Find where the given text appears and provide that cell's center as (x, y) coordinate. 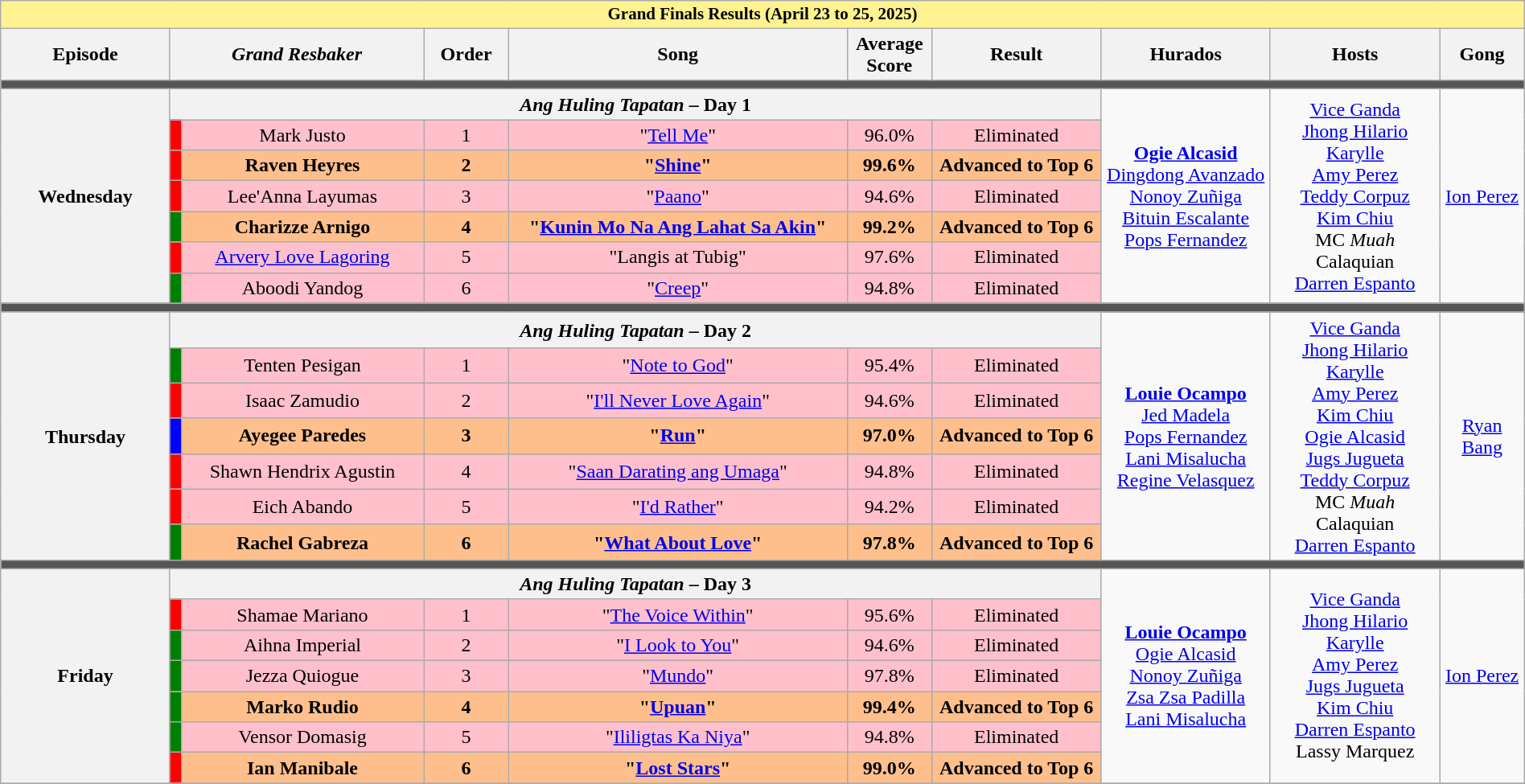
99.6% (890, 166)
95.6% (890, 614)
Vensor Domasig (302, 737)
Vice GandaJhong HilarioKarylleAmy PerezTeddy CorpuzKim ChiuMC Muah CalaquianDarren Espanto (1354, 196)
Gong (1482, 55)
"Paano" (677, 196)
Jezza Quiogue (302, 676)
Isaac Zamudio (302, 400)
95.4% (890, 365)
Shawn Hendrix Agustin (302, 471)
"Creep" (677, 288)
"Saan Darating ang Umaga" (677, 471)
Aboodi Yandog (302, 288)
Friday (85, 675)
"Kunin Mo Na Ang Lahat Sa Akin" (677, 227)
Eich Abando (302, 507)
Louie OcampoJed MadelaPops FernandezLani MisaluchaRegine Velasquez (1186, 436)
Marko Rudio (302, 707)
Order (467, 55)
"Mundo" (677, 676)
99.4% (890, 707)
97.6% (890, 257)
"I'll Never Love Again" (677, 400)
Ang Huling Tapatan – Day 1 (635, 105)
Shamae Mariano (302, 614)
"Note to God" (677, 365)
Arvery Love Lagoring (302, 257)
Ang Huling Tapatan – Day 3 (635, 584)
Ayegee Paredes (302, 436)
Ian Manibale (302, 768)
Mark Justo (302, 135)
Vice GandaJhong HilarioKarylleAmy PerezJugs JuguetaKim ChiuDarren EspantoLassy Marquez (1354, 675)
Raven Heyres (302, 166)
Song (677, 55)
"Lost Stars" (677, 768)
94.2% (890, 507)
Average Score (890, 55)
Ang Huling Tapatan – Day 2 (635, 330)
"Upuan" (677, 707)
Wednesday (85, 196)
Lee'Anna Layumas (302, 196)
"Langis at Tubig" (677, 257)
"Tell Me" (677, 135)
97.0% (890, 436)
"Ililigtas Ka Niya" (677, 737)
99.0% (890, 768)
"What About Love" (677, 542)
"Run" (677, 436)
"I'd Rather" (677, 507)
Rachel Gabreza (302, 542)
"The Voice Within" (677, 614)
Result (1016, 55)
Grand Finals Results (April 23 to 25, 2025) (762, 14)
Vice GandaJhong HilarioKarylleAmy PerezKim ChiuOgie AlcasidJugs JuguetaTeddy CorpuzMC Muah CalaquianDarren Espanto (1354, 436)
"I Look to You" (677, 646)
Ryan Bang (1482, 436)
Hurados (1186, 55)
Ogie AlcasidDingdong AvanzadoNonoy ZuñigaBituin EscalantePops Fernandez (1186, 196)
"Shine" (677, 166)
Louie OcampoOgie AlcasidNonoy ZuñigaZsa Zsa PadillaLani Misalucha (1186, 675)
99.2% (890, 227)
96.0% (890, 135)
Episode (85, 55)
Tenten Pesigan (302, 365)
Thursday (85, 436)
Grand Resbaker (297, 55)
Charizze Arnigo (302, 227)
Aihna Imperial (302, 646)
Hosts (1354, 55)
